Output the [x, y] coordinate of the center of the cell containing the given text.  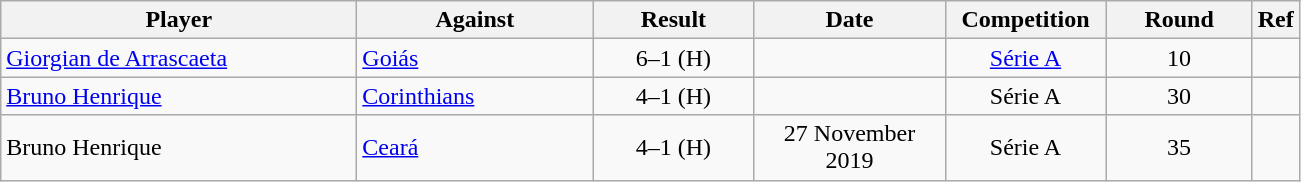
27 November 2019 [850, 148]
35 [1179, 148]
30 [1179, 96]
Player [179, 20]
Ref [1276, 20]
Giorgian de Arrascaeta [179, 58]
Competition [1026, 20]
Against [475, 20]
Round [1179, 20]
Date [850, 20]
Result [674, 20]
10 [1179, 58]
Corinthians [475, 96]
Ceará [475, 148]
6–1 (H) [674, 58]
Goiás [475, 58]
